Return (X, Y) of the center of cell containing provided text 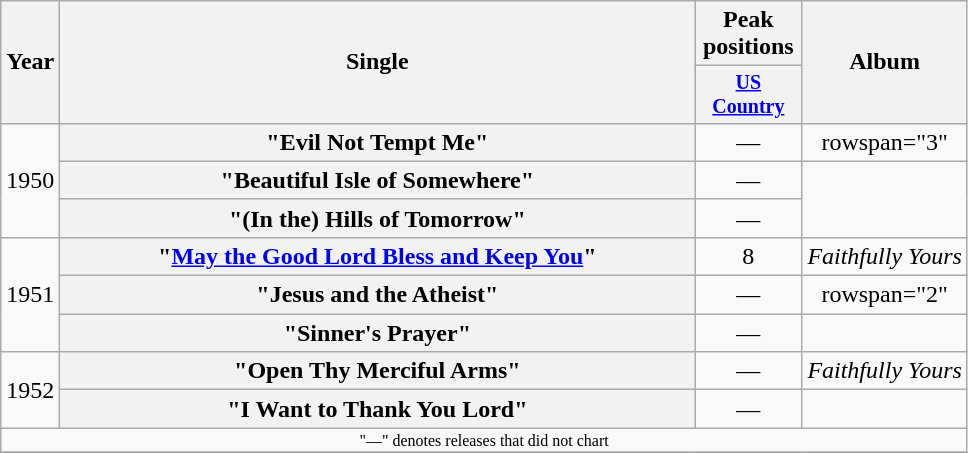
"Evil Not Tempt Me" (378, 142)
"I Want to Thank You Lord" (378, 409)
1952 (30, 390)
Album (885, 62)
"Beautiful Isle of Somewhere" (378, 180)
US Country (748, 94)
1950 (30, 180)
"—" denotes releases that did not chart (484, 440)
Single (378, 62)
8 (748, 256)
"Jesus and the Atheist" (378, 295)
"May the Good Lord Bless and Keep You" (378, 256)
Year (30, 62)
"Open Thy Merciful Arms" (378, 371)
1951 (30, 294)
"(In the) Hills of Tomorrow" (378, 218)
rowspan="2" (885, 295)
Peak positions (748, 34)
rowspan="3" (885, 142)
"Sinner's Prayer" (378, 333)
